Scan for the cell matching the given text and deliver its (x, y) coordinate at center. 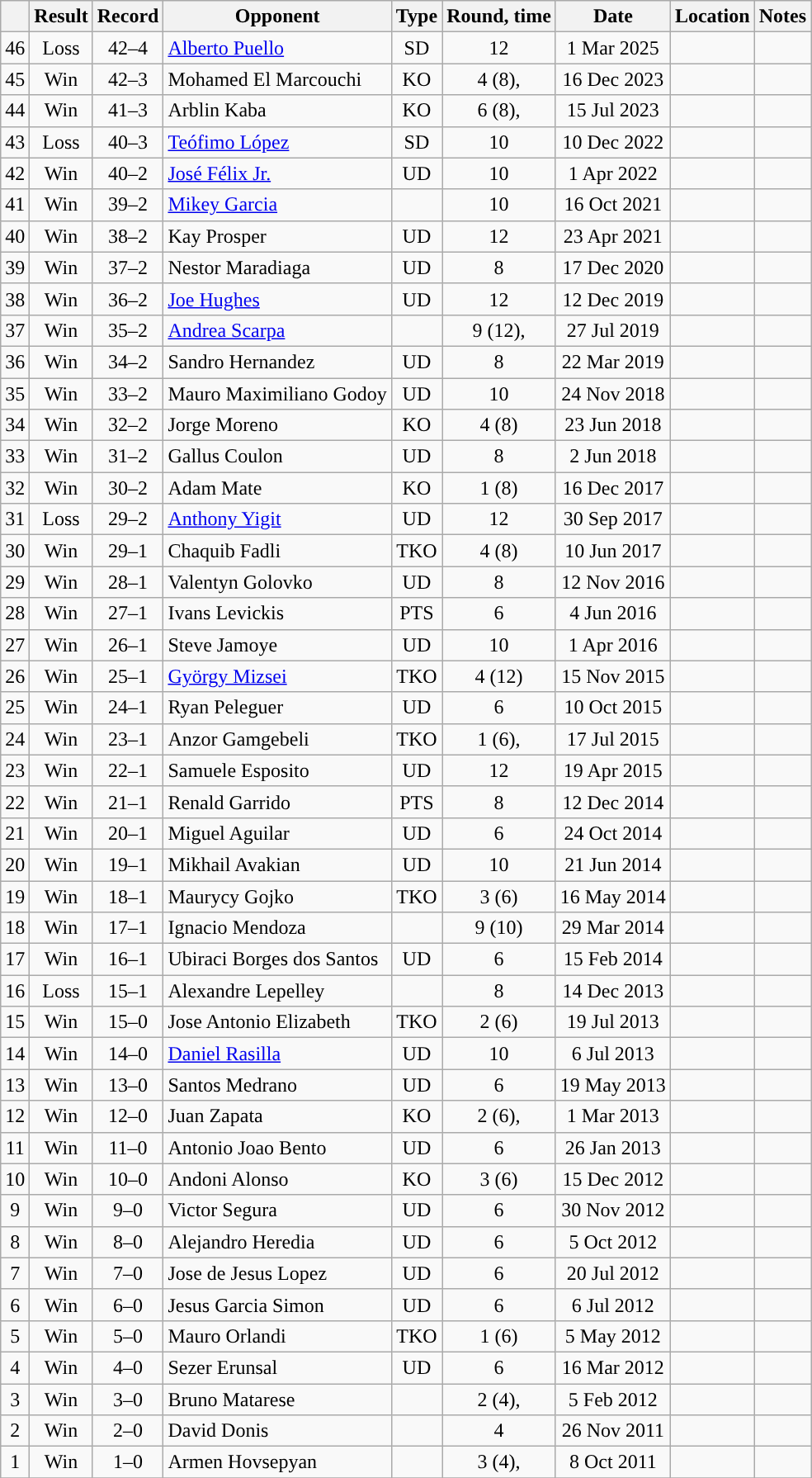
Mikey Garcia (277, 205)
Anzor Gamgebeli (277, 739)
45 (15, 79)
Notes (782, 17)
43 (15, 142)
11–0 (128, 1148)
29 (15, 582)
8 Oct 2011 (612, 1462)
16 Dec 2023 (612, 79)
7–0 (128, 1273)
33 (15, 457)
15 Jul 2023 (612, 111)
24 Nov 2018 (612, 394)
37 (15, 330)
9 (15, 1210)
Armen Hovsepyan (277, 1462)
Maurycy Gojko (277, 896)
30 Nov 2012 (612, 1210)
16–1 (128, 959)
14–0 (128, 1054)
36 (15, 362)
10 Oct 2015 (612, 708)
3–0 (128, 1400)
26 Nov 2011 (612, 1431)
9 (10) (499, 928)
16 Mar 2012 (612, 1367)
Mauro Orlandi (277, 1336)
19 Apr 2015 (612, 770)
Joe Hughes (277, 299)
Round, time (499, 17)
17 (15, 959)
27–1 (128, 613)
Sezer Erunsal (277, 1367)
40 (15, 236)
10 Jun 2017 (612, 551)
28–1 (128, 582)
10–0 (128, 1179)
31–2 (128, 457)
5–0 (128, 1336)
Mikhail Avakian (277, 865)
4 Jun 2016 (612, 613)
Mauro Maximiliano Godoy (277, 394)
3 (4), (499, 1462)
Nestor Maradiaga (277, 268)
42 (15, 173)
Renald Garrido (277, 802)
19 (15, 896)
Ignacio Mendoza (277, 928)
23 Jun 2018 (612, 425)
37–2 (128, 268)
41–3 (128, 111)
39 (15, 268)
6–0 (128, 1305)
20–1 (128, 833)
32 (15, 488)
12 Nov 2016 (612, 582)
4 (8), (499, 79)
11 (15, 1148)
22–1 (128, 770)
9 (12), (499, 330)
2–0 (128, 1431)
22 (15, 802)
2 Jun 2018 (612, 457)
1 Apr 2016 (612, 645)
29–1 (128, 551)
1 Apr 2022 (612, 173)
Opponent (277, 17)
2 (15, 1431)
1 (8) (499, 488)
16 May 2014 (612, 896)
19 May 2013 (612, 1085)
16 (15, 991)
39–2 (128, 205)
Type (416, 17)
23 (15, 770)
3 (15, 1400)
23–1 (128, 739)
Victor Segura (277, 1210)
27 Jul 2019 (612, 330)
16 Oct 2021 (612, 205)
14 (15, 1054)
18 (15, 928)
Jesus Garcia Simon (277, 1305)
23 Apr 2021 (612, 236)
Jose Antonio Elizabeth (277, 1022)
Daniel Rasilla (277, 1054)
6 (8), (499, 111)
30–2 (128, 488)
34–2 (128, 362)
Adam Mate (277, 488)
Kay Prosper (277, 236)
Andrea Scarpa (277, 330)
28 (15, 613)
György Mizsei (277, 676)
David Donis (277, 1431)
6 Jul 2013 (612, 1054)
38–2 (128, 236)
7 (15, 1273)
2 (6), (499, 1116)
36–2 (128, 299)
Steve Jamoye (277, 645)
32–2 (128, 425)
21 (15, 833)
29–2 (128, 519)
Jorge Moreno (277, 425)
2 (6) (499, 1022)
12–0 (128, 1116)
25 (15, 708)
26 Jan 2013 (612, 1148)
30 Sep 2017 (612, 519)
20 (15, 865)
15–1 (128, 991)
40–3 (128, 142)
Chaquib Fadli (277, 551)
20 Jul 2012 (612, 1273)
19–1 (128, 865)
1 (6) (499, 1336)
Samuele Esposito (277, 770)
5 Feb 2012 (612, 1400)
5 (15, 1336)
14 Dec 2013 (612, 991)
Ivans Levickis (277, 613)
24 Oct 2014 (612, 833)
Arblin Kaba (277, 111)
Sandro Hernandez (277, 362)
13 (15, 1085)
34 (15, 425)
18–1 (128, 896)
5 Oct 2012 (612, 1242)
42–4 (128, 48)
2 (4), (499, 1400)
1 (15, 1462)
19 Jul 2013 (612, 1022)
15 Feb 2014 (612, 959)
25–1 (128, 676)
Alejandro Heredia (277, 1242)
5 May 2012 (612, 1336)
46 (15, 48)
22 Mar 2019 (612, 362)
15 Nov 2015 (612, 676)
21–1 (128, 802)
44 (15, 111)
17 Jul 2015 (612, 739)
8–0 (128, 1242)
38 (15, 299)
40–2 (128, 173)
9–0 (128, 1210)
1–0 (128, 1462)
33–2 (128, 394)
6 Jul 2012 (612, 1305)
Santos Medrano (277, 1085)
Antonio Joao Bento (277, 1148)
27 (15, 645)
16 Dec 2017 (612, 488)
15 Dec 2012 (612, 1179)
Valentyn Golovko (277, 582)
Mohamed El Marcouchi (277, 79)
1 Mar 2013 (612, 1116)
Record (128, 17)
35–2 (128, 330)
26–1 (128, 645)
41 (15, 205)
Miguel Aguilar (277, 833)
42–3 (128, 79)
Juan Zapata (277, 1116)
17–1 (128, 928)
Result (61, 17)
Date (612, 17)
30 (15, 551)
29 Mar 2014 (612, 928)
Location (712, 17)
Andoni Alonso (277, 1179)
Gallus Coulon (277, 457)
1 Mar 2025 (612, 48)
21 Jun 2014 (612, 865)
10 Dec 2022 (612, 142)
Ryan Peleguer (277, 708)
José Félix Jr. (277, 173)
1 (6), (499, 739)
Alexandre Lepelley (277, 991)
35 (15, 394)
15 (15, 1022)
Jose de Jesus Lopez (277, 1273)
17 Dec 2020 (612, 268)
Teófimo López (277, 142)
Ubiraci Borges dos Santos (277, 959)
4 (12) (499, 676)
24 (15, 739)
15–0 (128, 1022)
12 Dec 2019 (612, 299)
31 (15, 519)
24–1 (128, 708)
12 Dec 2014 (612, 802)
Bruno Matarese (277, 1400)
26 (15, 676)
Anthony Yigit (277, 519)
4–0 (128, 1367)
13–0 (128, 1085)
Alberto Puello (277, 48)
